Return the [X, Y] coordinate for the center point of the cell that contains the specified text.  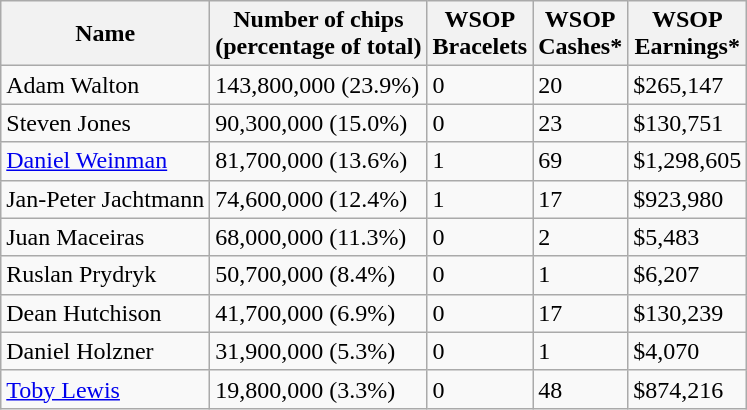
19,800,000 (3.3%) [318, 389]
WSOPEarnings* [688, 34]
2 [580, 237]
23 [580, 123]
Daniel Holzner [106, 351]
$4,070 [688, 351]
69 [580, 161]
50,700,000 (8.4%) [318, 275]
$265,147 [688, 85]
Daniel Weinman [106, 161]
81,700,000 (13.6%) [318, 161]
$923,980 [688, 199]
31,900,000 (5.3%) [318, 351]
74,600,000 (12.4%) [318, 199]
41,700,000 (6.9%) [318, 313]
$6,207 [688, 275]
$130,751 [688, 123]
48 [580, 389]
$5,483 [688, 237]
Name [106, 34]
Juan Maceiras [106, 237]
Steven Jones [106, 123]
$874,216 [688, 389]
Number of chips(percentage of total) [318, 34]
Adam Walton [106, 85]
Ruslan Prydryk [106, 275]
WSOPBracelets [480, 34]
Toby Lewis [106, 389]
90,300,000 (15.0%) [318, 123]
Jan-Peter Jachtmann [106, 199]
143,800,000 (23.9%) [318, 85]
68,000,000 (11.3%) [318, 237]
WSOPCashes* [580, 34]
Dean Hutchison [106, 313]
$130,239 [688, 313]
20 [580, 85]
$1,298,605 [688, 161]
